Scan for the cell matching the given text and deliver its (x, y) coordinate at center. 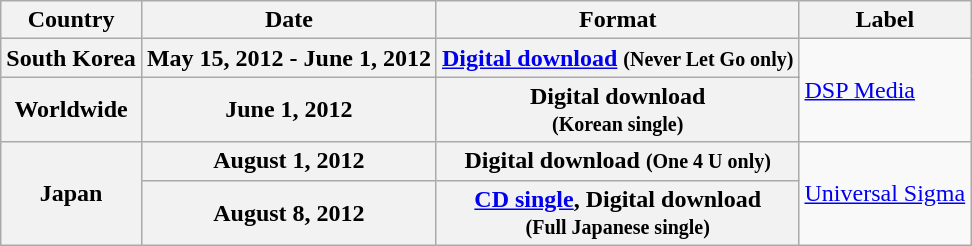
Japan (72, 194)
June 1, 2012 (288, 110)
May 15, 2012 - June 1, 2012 (288, 58)
DSP Media (885, 90)
Date (288, 20)
Label (885, 20)
August 8, 2012 (288, 212)
Country (72, 20)
Digital download (One 4 U only) (618, 161)
South Korea (72, 58)
Format (618, 20)
Digital download (Never Let Go only) (618, 58)
Worldwide (72, 110)
August 1, 2012 (288, 161)
Digital download(Korean single) (618, 110)
CD single, Digital download(Full Japanese single) (618, 212)
Universal Sigma (885, 194)
